Find where the given text appears and provide that cell's center as (x, y) coordinate. 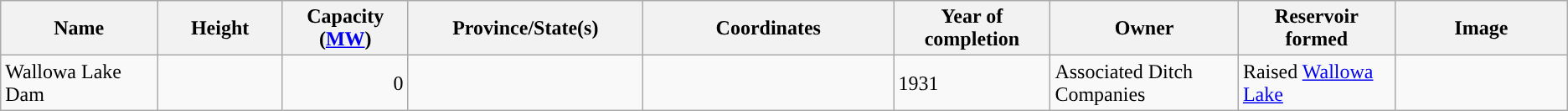
Owner (1144, 29)
Year of completion (972, 29)
Reservoir formed (1317, 29)
Wallowa Lake Dam (79, 82)
0 (345, 82)
Raised Wallowa Lake (1317, 82)
Capacity (MW) (345, 29)
Name (79, 29)
Coordinates (769, 29)
Height (220, 29)
Associated Ditch Companies (1144, 82)
1931 (972, 82)
Province/State(s) (526, 29)
Image (1481, 29)
